Return the (X, Y) coordinate for the center point of the cell that contains the specified text.  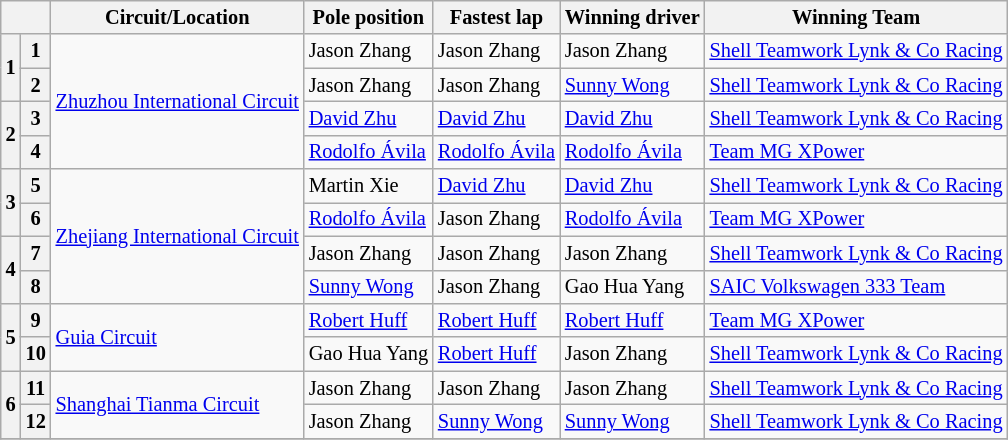
11 (36, 388)
7 (36, 253)
Winning Team (856, 17)
SAIC Volkswagen 333 Team (856, 287)
Circuit/Location (178, 17)
10 (36, 354)
9 (36, 320)
Winning driver (632, 17)
Shanghai Tianma Circuit (178, 404)
Zhuzhou International Circuit (178, 102)
Zhejiang International Circuit (178, 236)
12 (36, 421)
Fastest lap (496, 17)
Martin Xie (368, 186)
Pole position (368, 17)
Guia Circuit (178, 336)
8 (36, 287)
